Search for the cell housing the specified text and yield its [X, Y] center coordinate. 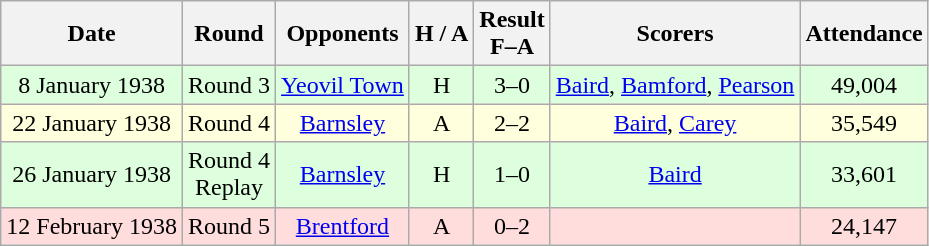
Round 3 [228, 85]
Baird, Bamford, Pearson [675, 85]
Yeovil Town [343, 85]
Opponents [343, 34]
1–0 [512, 174]
ResultF–A [512, 34]
2–2 [512, 123]
8 January 1938 [92, 85]
24,147 [864, 226]
Round 4 [228, 123]
49,004 [864, 85]
33,601 [864, 174]
Baird [675, 174]
Round 5 [228, 226]
12 February 1938 [92, 226]
Attendance [864, 34]
22 January 1938 [92, 123]
3–0 [512, 85]
Date [92, 34]
0–2 [512, 226]
Scorers [675, 34]
Round 4Replay [228, 174]
Round [228, 34]
26 January 1938 [92, 174]
Brentford [343, 226]
35,549 [864, 123]
Baird, Carey [675, 123]
H / A [441, 34]
